Return (X, Y) of the center of cell containing provided text 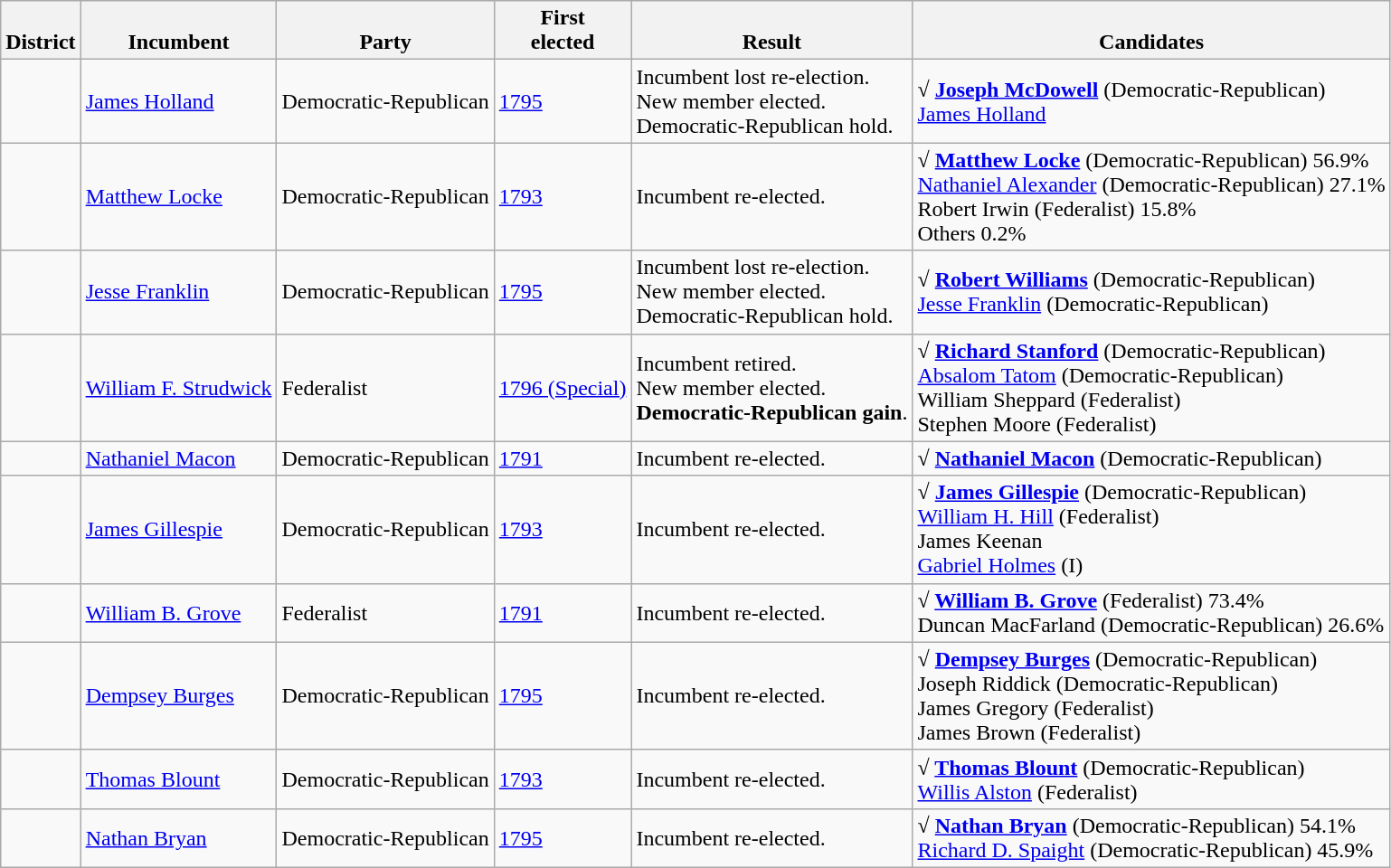
√ Robert Williams (Democratic-Republican)Jesse Franklin (Democratic-Republican) (1151, 292)
Nathaniel Macon (179, 458)
William B. Grove (179, 613)
Jesse Franklin (179, 292)
Thomas Blount (179, 779)
Party (385, 31)
James Gillespie (179, 530)
√ Richard Stanford (Democratic-Republican)Absalom Tatom (Democratic-Republican)William Sheppard (Federalist)Stephen Moore (Federalist) (1151, 387)
Incumbent retired.New member elected.Democratic-Republican gain. (772, 387)
√ Dempsey Burges (Democratic-Republican)Joseph Riddick (Democratic-Republican)James Gregory (Federalist)James Brown (Federalist) (1151, 696)
District (41, 31)
William F. Strudwick (179, 387)
Candidates (1151, 31)
Incumbent (179, 31)
√ Nathaniel Macon (Democratic-Republican) (1151, 458)
Dempsey Burges (179, 696)
Firstelected (563, 31)
√ Thomas Blount (Democratic-Republican)Willis Alston (Federalist) (1151, 779)
√ James Gillespie (Democratic-Republican)William H. Hill (Federalist)James KeenanGabriel Holmes (I) (1151, 530)
James Holland (179, 101)
Result (772, 31)
√ Matthew Locke (Democratic-Republican) 56.9%Nathaniel Alexander (Democratic-Republican) 27.1%Robert Irwin (Federalist) 15.8%Others 0.2% (1151, 197)
√ Nathan Bryan (Democratic-Republican) 54.1%Richard D. Spaight (Democratic-Republican) 45.9% (1151, 837)
√ William B. Grove (Federalist) 73.4%Duncan MacFarland (Democratic-Republican) 26.6% (1151, 613)
√ Joseph McDowell (Democratic-Republican)James Holland (1151, 101)
Nathan Bryan (179, 837)
1796 (Special) (563, 387)
Matthew Locke (179, 197)
